Determine the [X, Y] coordinate at the center of the cell enclosing the given text.  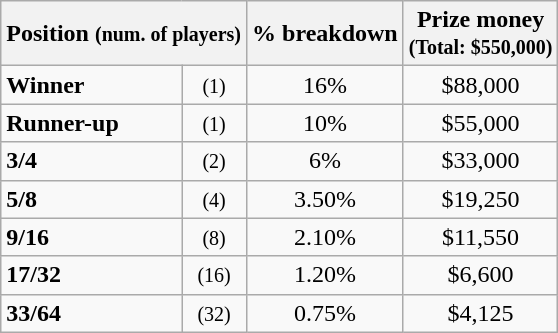
(2) [214, 161]
0.75% [326, 313]
(4) [214, 199]
$4,125 [480, 313]
$19,250 [480, 199]
3.50% [326, 199]
10% [326, 123]
1.20% [326, 275]
(8) [214, 237]
Runner-up [92, 123]
$6,600 [480, 275]
$88,000 [480, 85]
2.10% [326, 237]
3/4 [92, 161]
(32) [214, 313]
17/32 [92, 275]
Position (num. of players) [124, 34]
(16) [214, 275]
$33,000 [480, 161]
9/16 [92, 237]
Prize money(Total: $550,000) [480, 34]
$55,000 [480, 123]
5/8 [92, 199]
6% [326, 161]
$11,550 [480, 237]
% breakdown [326, 34]
33/64 [92, 313]
16% [326, 85]
Winner [92, 85]
